Return the [X, Y] coordinate for the center point of the cell that contains the specified text.  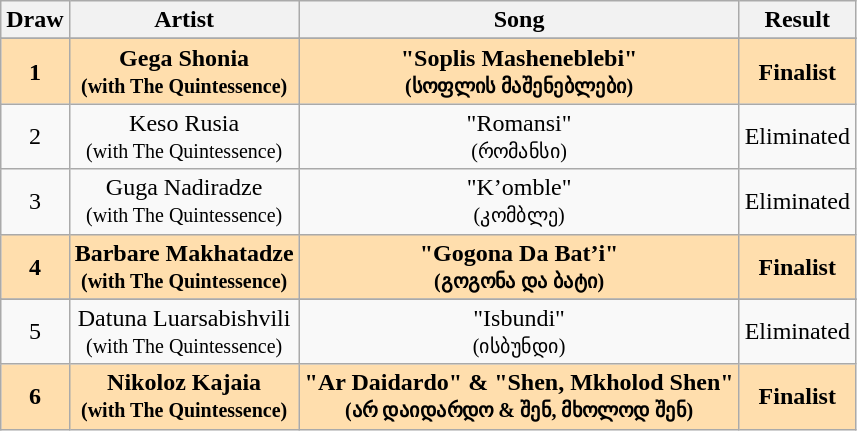
Guga Nadiradze(with The Quintessence) [184, 202]
5 [35, 332]
Barbare Makhatadze(with The Quintessence) [184, 266]
6 [35, 396]
Keso Rusia(with The Quintessence) [184, 136]
"Gogona Da Bat’i"(გოგონა და ბატი) [519, 266]
Draw [35, 20]
"K’omble"(კომბლე) [519, 202]
1 [35, 72]
"Soplis Masheneblebi"(სოფლის მაშენებლები) [519, 72]
"Ar Daidardo" & "Shen, Mkholod Shen"(არ დაიდარდო & შენ, მხოლოდ შენ) [519, 396]
Datuna Luarsabishvili(with The Quintessence) [184, 332]
"Isbundi"(ისბუნდი) [519, 332]
2 [35, 136]
Artist [184, 20]
Nikoloz Kajaia(with The Quintessence) [184, 396]
Gega Shonia(with The Quintessence) [184, 72]
Song [519, 20]
"Romansi"(რომანსი) [519, 136]
3 [35, 202]
Result [797, 20]
4 [35, 266]
